Capture the cell that displays the provided text and extract its [x, y] central coordinate. 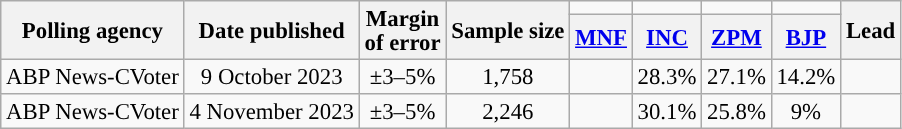
14.2% [806, 78]
BJP [806, 38]
9 October 2023 [272, 78]
4 November 2023 [272, 112]
1,758 [508, 78]
Polling agency [92, 30]
2,246 [508, 112]
ZPM [736, 38]
28.3% [666, 78]
INC [666, 38]
Date published [272, 30]
9% [806, 112]
Lead [871, 30]
30.1% [666, 112]
MNF [601, 38]
Marginof error [402, 30]
27.1% [736, 78]
25.8% [736, 112]
Sample size [508, 30]
